Extract the (X, Y) coordinate from the center of the cell holding the provided text.  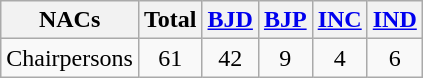
6 (394, 58)
Total (170, 20)
4 (340, 58)
9 (285, 58)
61 (170, 58)
INC (340, 20)
BJP (285, 20)
NACs (70, 20)
42 (230, 58)
Chairpersons (70, 58)
IND (394, 20)
BJD (230, 20)
